Capture the cell that displays the provided text and extract its (X, Y) central coordinate. 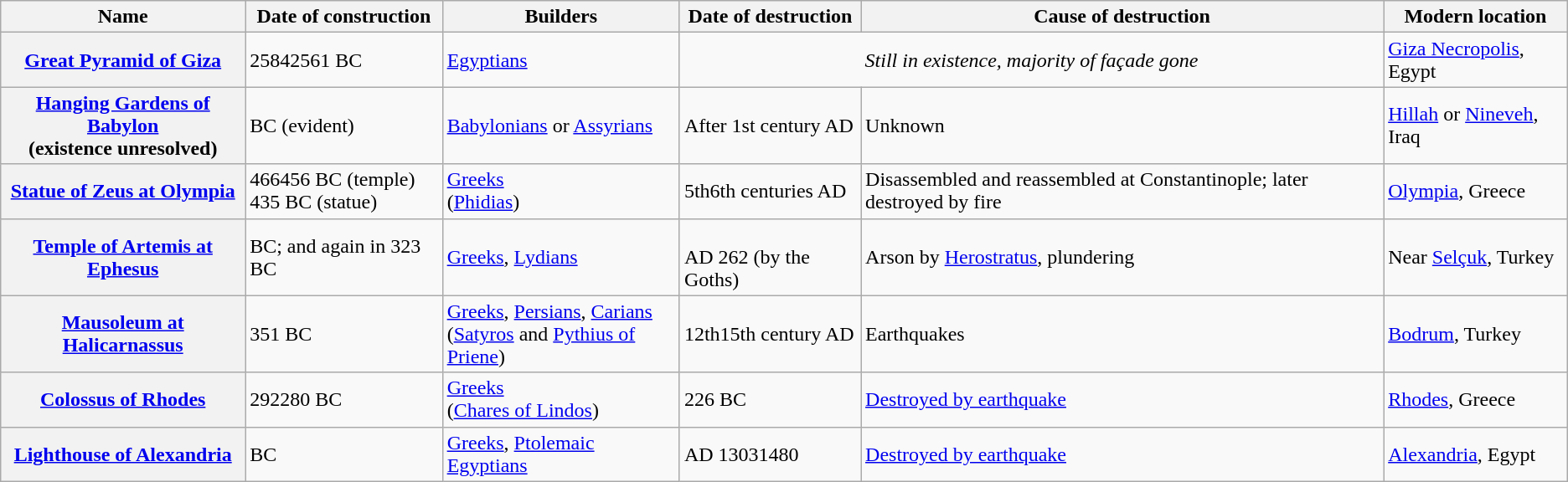
Greeks, Ptolemaic Egyptians (561, 454)
BC; and again in 323 BC (343, 257)
Greeks(Phidias) (561, 191)
Mausoleum at Halicarnassus (123, 334)
5th6th centuries AD (770, 191)
Olympia, Greece (1476, 191)
Hillah or Nineveh, Iraq (1476, 126)
Greeks(Chares of Lindos) (561, 400)
25842561 BC (343, 60)
Date of destruction (770, 17)
AD 13031480 (770, 454)
Giza Necropolis, Egypt (1476, 60)
Unknown (1122, 126)
Rhodes, Greece (1476, 400)
466456 BC (temple)435 BC (statue) (343, 191)
Greeks, Persians, Carians(Satyros and Pythius of Priene) (561, 334)
After 1st century AD (770, 126)
Near Selçuk, Turkey (1476, 257)
Lighthouse of Alexandria (123, 454)
AD 262 (by the Goths) (770, 257)
Name (123, 17)
292280 BC (343, 400)
Date of construction (343, 17)
Builders (561, 17)
Alexandria, Egypt (1476, 454)
351 BC (343, 334)
Earthquakes (1122, 334)
Disassembled and reassembled at Constantinople; later destroyed by fire (1122, 191)
Egyptians (561, 60)
Colossus of Rhodes (123, 400)
BC (evident) (343, 126)
12th15th century AD (770, 334)
Bodrum, Turkey (1476, 334)
Babylonians or Assyrians (561, 126)
Hanging Gardens of Babylon(existence unresolved) (123, 126)
226 BC (770, 400)
BC (343, 454)
Great Pyramid of Giza (123, 60)
Statue of Zeus at Olympia (123, 191)
Temple of Artemis at Ephesus (123, 257)
Greeks, Lydians (561, 257)
Still in existence, majority of façade gone (1031, 60)
Arson by Herostratus, plundering (1122, 257)
Modern location (1476, 17)
Cause of destruction (1122, 17)
